For the text-containing cell, return its midpoint in [x, y] coordinate format. 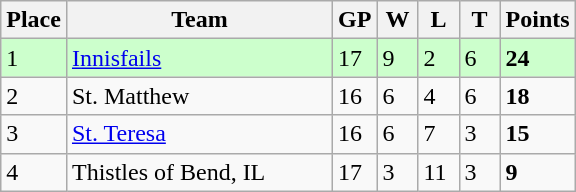
11 [438, 172]
24 [538, 58]
1 [34, 58]
7 [438, 134]
15 [538, 134]
T [480, 20]
Team [199, 20]
GP [355, 20]
Thistles of Bend, IL [199, 172]
St. Teresa [199, 134]
W [398, 20]
L [438, 20]
Place [34, 20]
Points [538, 20]
18 [538, 96]
St. Matthew [199, 96]
Innisfails [199, 58]
